Detect which cell encompasses the target text, then output its [X, Y] center coordinate. 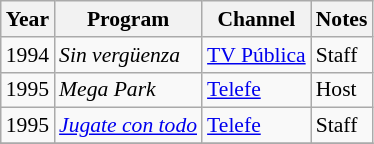
TV Pública [256, 55]
Year [28, 19]
Notes [342, 19]
Channel [256, 19]
Mega Park [128, 90]
Jugate con todo [128, 126]
Sin vergüenza [128, 55]
Program [128, 19]
1994 [28, 55]
Host [342, 90]
